Find where the given text appears and provide that cell's center as (X, Y) coordinate. 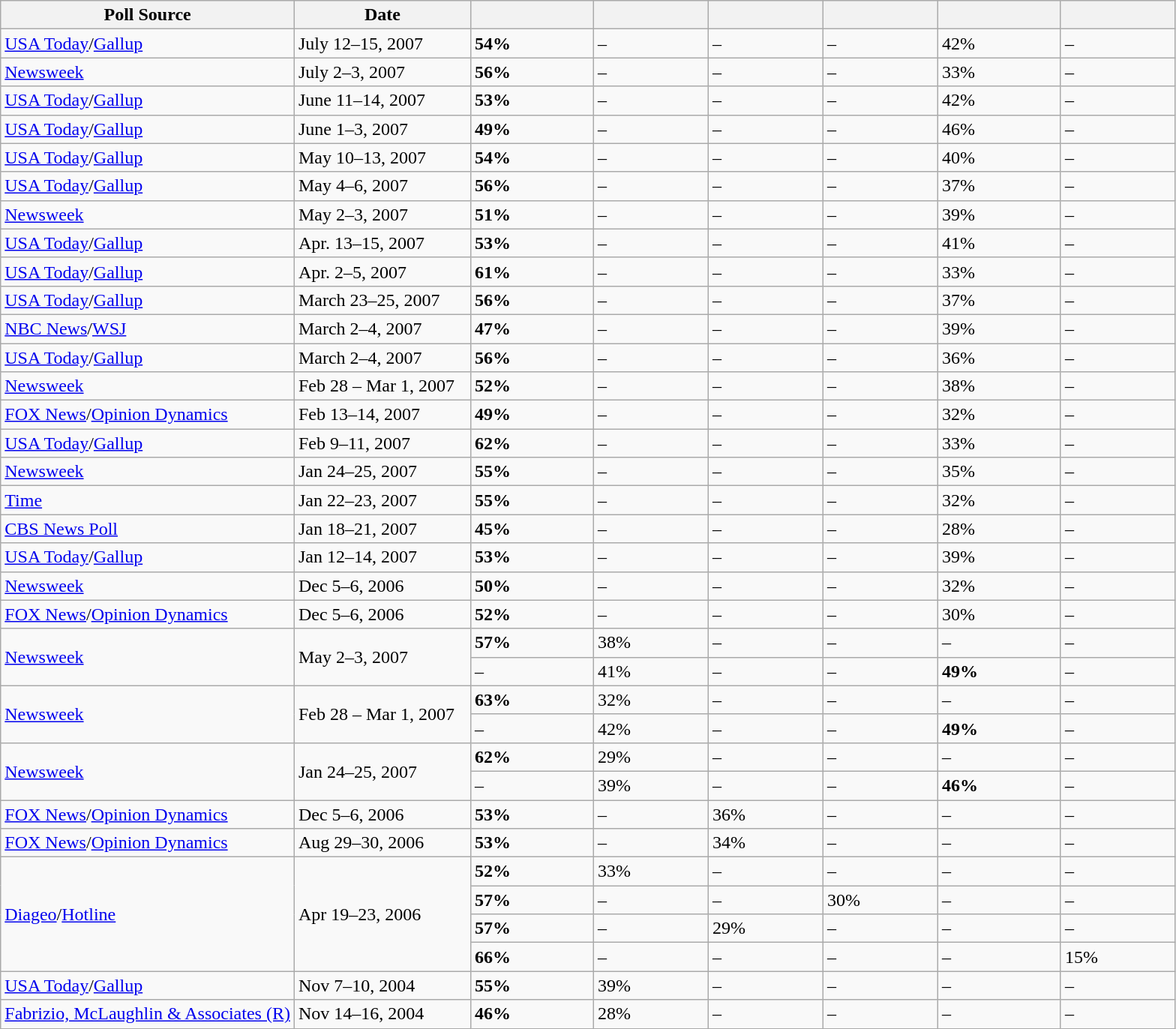
51% (532, 214)
June 11–14, 2007 (382, 100)
40% (999, 157)
66% (532, 957)
Feb 9–11, 2007 (382, 443)
Feb 13–14, 2007 (382, 415)
35% (999, 472)
Apr. 13–15, 2007 (382, 243)
Time (148, 500)
34% (765, 843)
61% (532, 271)
63% (532, 700)
Diageo/Hotline (148, 914)
Apr 19–23, 2006 (382, 914)
CBS News Poll (148, 529)
Nov 7–10, 2004 (382, 985)
May 10–13, 2007 (382, 157)
45% (532, 529)
July 12–15, 2007 (382, 43)
47% (532, 328)
March 23–25, 2007 (382, 300)
June 1–3, 2007 (382, 129)
NBC News/WSJ (148, 328)
Date (382, 15)
Jan 18–21, 2007 (382, 529)
Jan 22–23, 2007 (382, 500)
Fabrizio, McLaughlin & Associates (R) (148, 1014)
15% (1117, 957)
Nov 14–16, 2004 (382, 1014)
50% (532, 586)
May 4–6, 2007 (382, 186)
July 2–3, 2007 (382, 72)
Poll Source (148, 15)
Aug 29–30, 2006 (382, 843)
Apr. 2–5, 2007 (382, 271)
Jan 12–14, 2007 (382, 557)
